Return the (x, y) coordinate for the center point of the cell that contains the specified text.  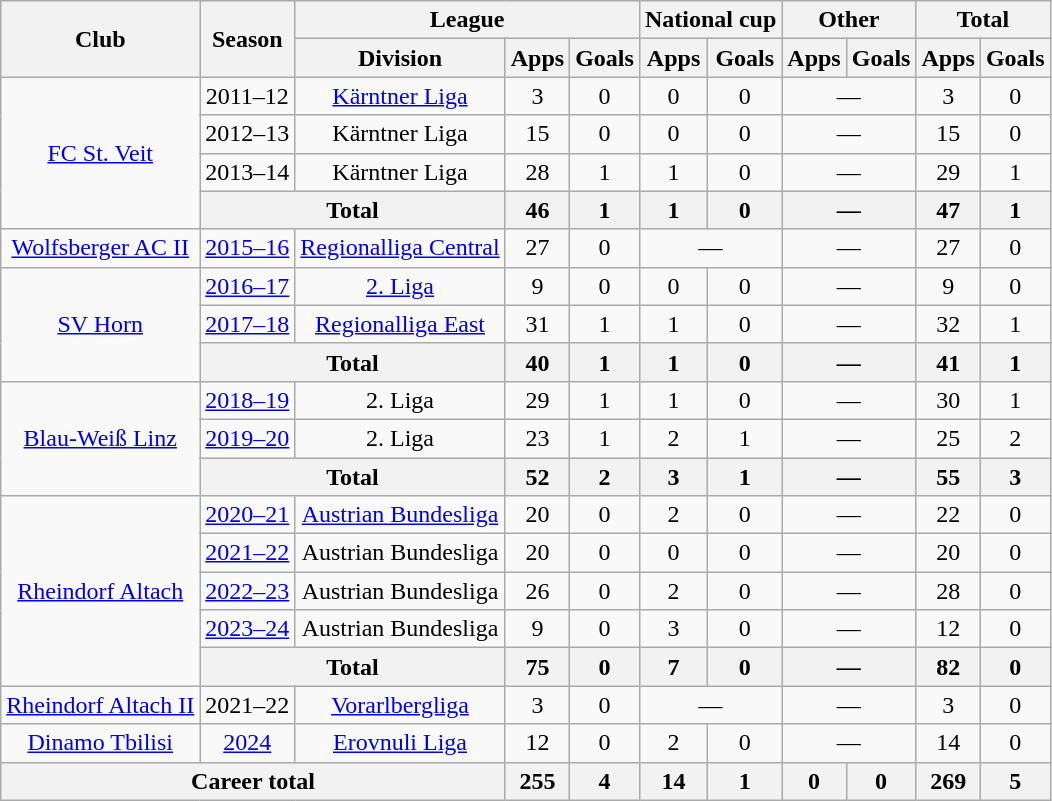
Other (849, 20)
2015–16 (248, 248)
55 (948, 477)
2023–24 (248, 629)
Regionalliga Central (400, 248)
League (468, 20)
2020–21 (248, 515)
Vorarlbergliga (400, 705)
Club (100, 39)
Blau-Weiß Linz (100, 438)
23 (537, 438)
75 (537, 667)
22 (948, 515)
269 (948, 781)
2012–13 (248, 134)
FC St. Veit (100, 153)
Regionalliga East (400, 324)
40 (537, 362)
2011–12 (248, 96)
26 (537, 591)
5 (1015, 781)
2019–20 (248, 438)
52 (537, 477)
2016–17 (248, 286)
255 (537, 781)
Dinamo Tbilisi (100, 743)
47 (948, 210)
2018–19 (248, 400)
SV Horn (100, 324)
Division (400, 58)
32 (948, 324)
Wolfsberger AC II (100, 248)
2017–18 (248, 324)
Erovnuli Liga (400, 743)
Rheindorf Altach (100, 591)
46 (537, 210)
National cup (710, 20)
30 (948, 400)
4 (605, 781)
Career total (253, 781)
41 (948, 362)
7 (673, 667)
25 (948, 438)
Season (248, 39)
2013–14 (248, 172)
2024 (248, 743)
Rheindorf Altach II (100, 705)
2022–23 (248, 591)
31 (537, 324)
82 (948, 667)
